Locate the cell with the specified text and output its [x, y] center coordinate. 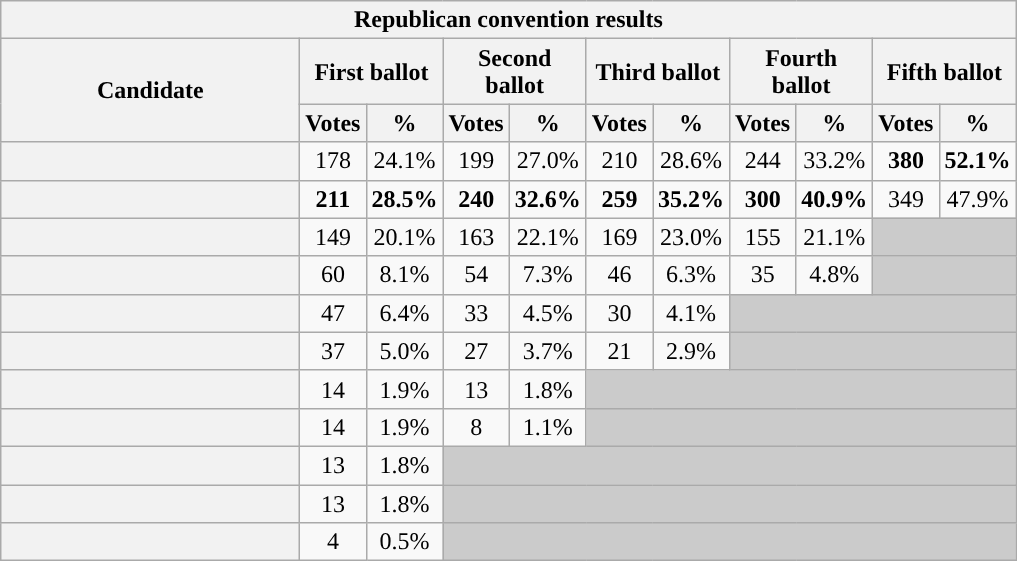
27.0% [548, 161]
4.5% [548, 313]
3.7% [548, 351]
23.0% [690, 237]
1.1% [548, 427]
28.6% [690, 161]
Third ballot [658, 72]
22.1% [548, 237]
Fifth ballot [944, 72]
169 [619, 237]
149 [333, 237]
40.9% [834, 199]
28.5% [404, 199]
60 [333, 275]
24.1% [404, 161]
Second ballot [514, 72]
32.6% [548, 199]
8.1% [404, 275]
6.3% [690, 275]
52.1% [978, 161]
349 [906, 199]
199 [476, 161]
210 [619, 161]
178 [333, 161]
46 [619, 275]
Republican convention results [508, 20]
240 [476, 199]
5.0% [404, 351]
Candidate [150, 90]
4.1% [690, 313]
300 [763, 199]
27 [476, 351]
First ballot [372, 72]
47.9% [978, 199]
37 [333, 351]
244 [763, 161]
155 [763, 237]
4 [333, 542]
0.5% [404, 542]
7.3% [548, 275]
211 [333, 199]
30 [619, 313]
21 [619, 351]
33 [476, 313]
2.9% [690, 351]
35 [763, 275]
163 [476, 237]
Fourth ballot [802, 72]
35.2% [690, 199]
259 [619, 199]
21.1% [834, 237]
54 [476, 275]
4.8% [834, 275]
33.2% [834, 161]
380 [906, 161]
6.4% [404, 313]
47 [333, 313]
20.1% [404, 237]
8 [476, 427]
